Provide the [x, y] coordinate of the cell's center where the given text is located.  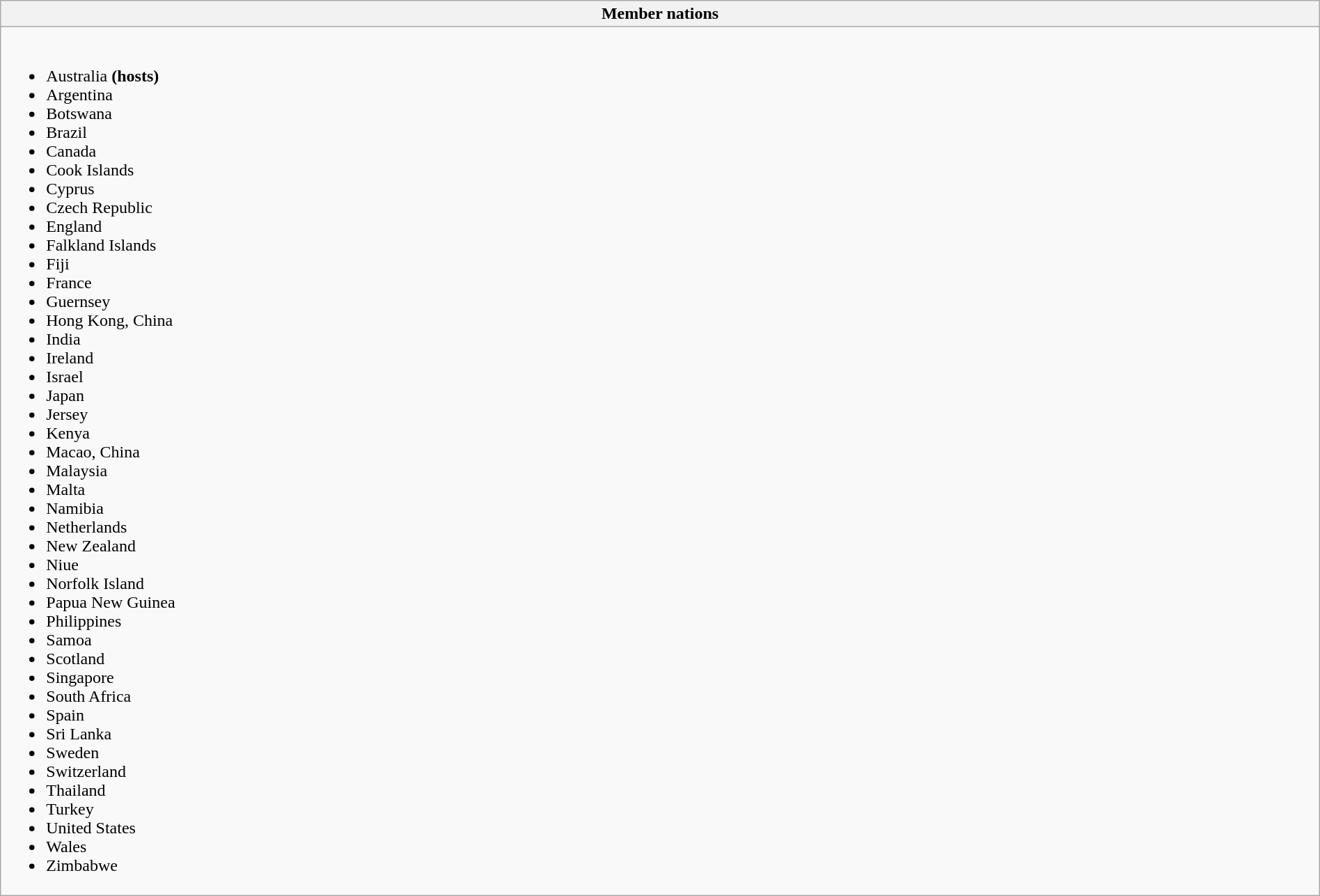
Member nations [660, 14]
